Find where the given text appears and provide that cell's center as [X, Y] coordinate. 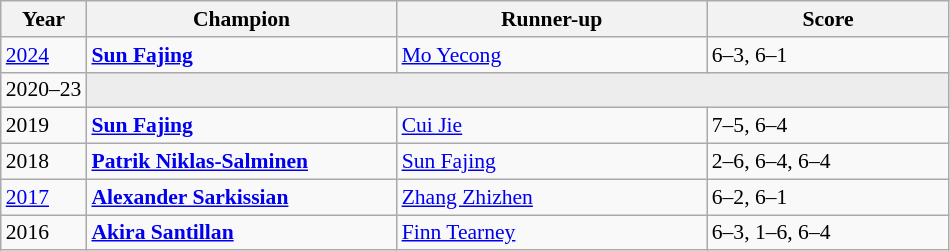
Year [44, 19]
Champion [241, 19]
6–3, 6–1 [828, 55]
Patrik Niklas-Salminen [241, 162]
2017 [44, 197]
2018 [44, 162]
Mo Yecong [552, 55]
2–6, 6–4, 6–4 [828, 162]
Akira Santillan [241, 233]
6–3, 1–6, 6–4 [828, 233]
7–5, 6–4 [828, 126]
Runner-up [552, 19]
Score [828, 19]
2016 [44, 233]
Zhang Zhizhen [552, 197]
2024 [44, 55]
Alexander Sarkissian [241, 197]
Cui Jie [552, 126]
2020–23 [44, 90]
Finn Tearney [552, 233]
2019 [44, 126]
6–2, 6–1 [828, 197]
